Determine the [X, Y] coordinate at the center of the cell enclosing the given text.  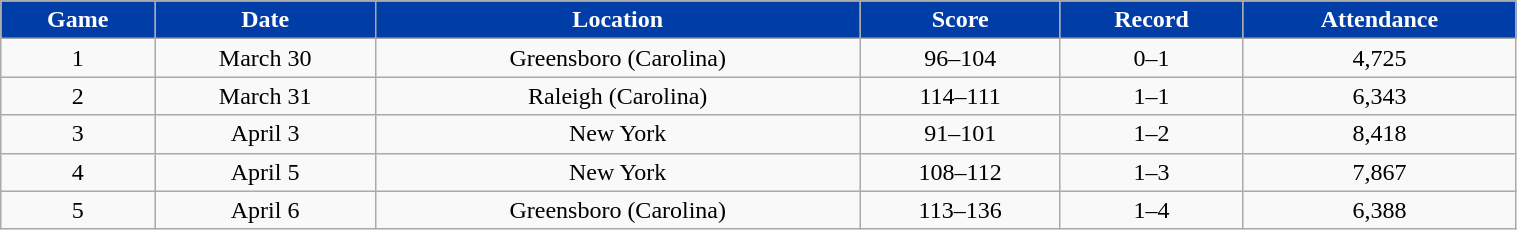
April 3 [266, 134]
7,867 [1380, 172]
1–4 [1151, 210]
Location [617, 20]
3 [78, 134]
0–1 [1151, 58]
1–1 [1151, 96]
Date [266, 20]
96–104 [960, 58]
1–3 [1151, 172]
4 [78, 172]
6,343 [1380, 96]
8,418 [1380, 134]
April 5 [266, 172]
1 [78, 58]
1–2 [1151, 134]
2 [78, 96]
Game [78, 20]
5 [78, 210]
6,388 [1380, 210]
91–101 [960, 134]
March 30 [266, 58]
Attendance [1380, 20]
108–112 [960, 172]
114–111 [960, 96]
113–136 [960, 210]
Record [1151, 20]
Score [960, 20]
4,725 [1380, 58]
Raleigh (Carolina) [617, 96]
March 31 [266, 96]
April 6 [266, 210]
